Locate the cell with the specified text and output its (X, Y) center coordinate. 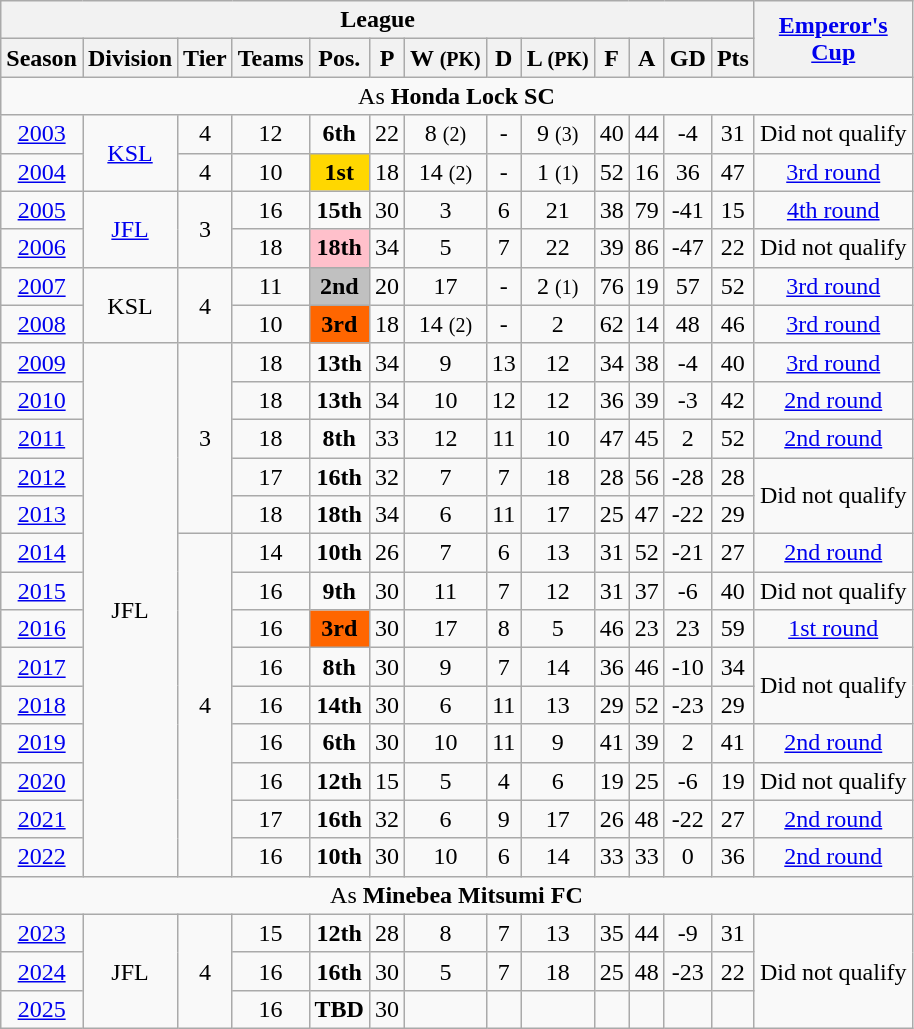
35 (612, 933)
86 (646, 248)
57 (688, 286)
42 (732, 400)
21 (558, 210)
37 (646, 591)
L (PK) (558, 58)
TBD (339, 1009)
15th (339, 210)
2023 (42, 933)
Division (130, 58)
2022 (42, 857)
2 (1) (558, 286)
-9 (688, 933)
W (PK) (446, 58)
As Minebea Mitsumi FC (456, 895)
As Honda Lock SC (456, 96)
79 (646, 210)
-41 (688, 210)
2011 (42, 438)
League (378, 20)
2018 (42, 705)
GD (688, 58)
62 (612, 324)
-47 (688, 248)
4th round (833, 210)
56 (646, 477)
9 (3) (558, 134)
2015 (42, 591)
2014 (42, 553)
Season (42, 58)
F (612, 58)
-28 (688, 477)
45 (646, 438)
-3 (688, 400)
Pos. (339, 58)
2012 (42, 477)
1st round (833, 629)
Emperor'sCup (833, 39)
2nd (339, 286)
0 (688, 857)
P (386, 58)
-10 (688, 667)
2025 (42, 1009)
2021 (42, 819)
2016 (42, 629)
59 (732, 629)
2007 (42, 286)
8 (2) (446, 134)
2024 (42, 971)
2019 (42, 743)
9th (339, 591)
2005 (42, 210)
1st (339, 172)
2006 (42, 248)
76 (612, 286)
2020 (42, 781)
Teams (270, 58)
Pts (732, 58)
2010 (42, 400)
D (504, 58)
Tier (206, 58)
20 (386, 286)
A (646, 58)
2013 (42, 515)
2008 (42, 324)
2004 (42, 172)
2009 (42, 362)
2017 (42, 667)
1 (1) (558, 172)
-21 (688, 553)
2003 (42, 134)
14th (339, 705)
